Determine the (x, y) coordinate at the center of the cell enclosing the given text.  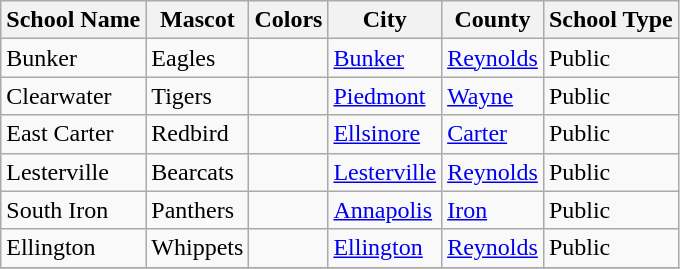
East Carter (74, 134)
Iron (493, 210)
Carter (493, 134)
Wayne (493, 96)
Redbird (198, 134)
School Type (610, 20)
South Iron (74, 210)
Clearwater (74, 96)
Eagles (198, 58)
Whippets (198, 248)
Colors (288, 20)
Mascot (198, 20)
Panthers (198, 210)
Annapolis (385, 210)
City (385, 20)
Tigers (198, 96)
Bearcats (198, 172)
School Name (74, 20)
Piedmont (385, 96)
County (493, 20)
Ellsinore (385, 134)
